Detect which cell encompasses the target text, then output its (X, Y) center coordinate. 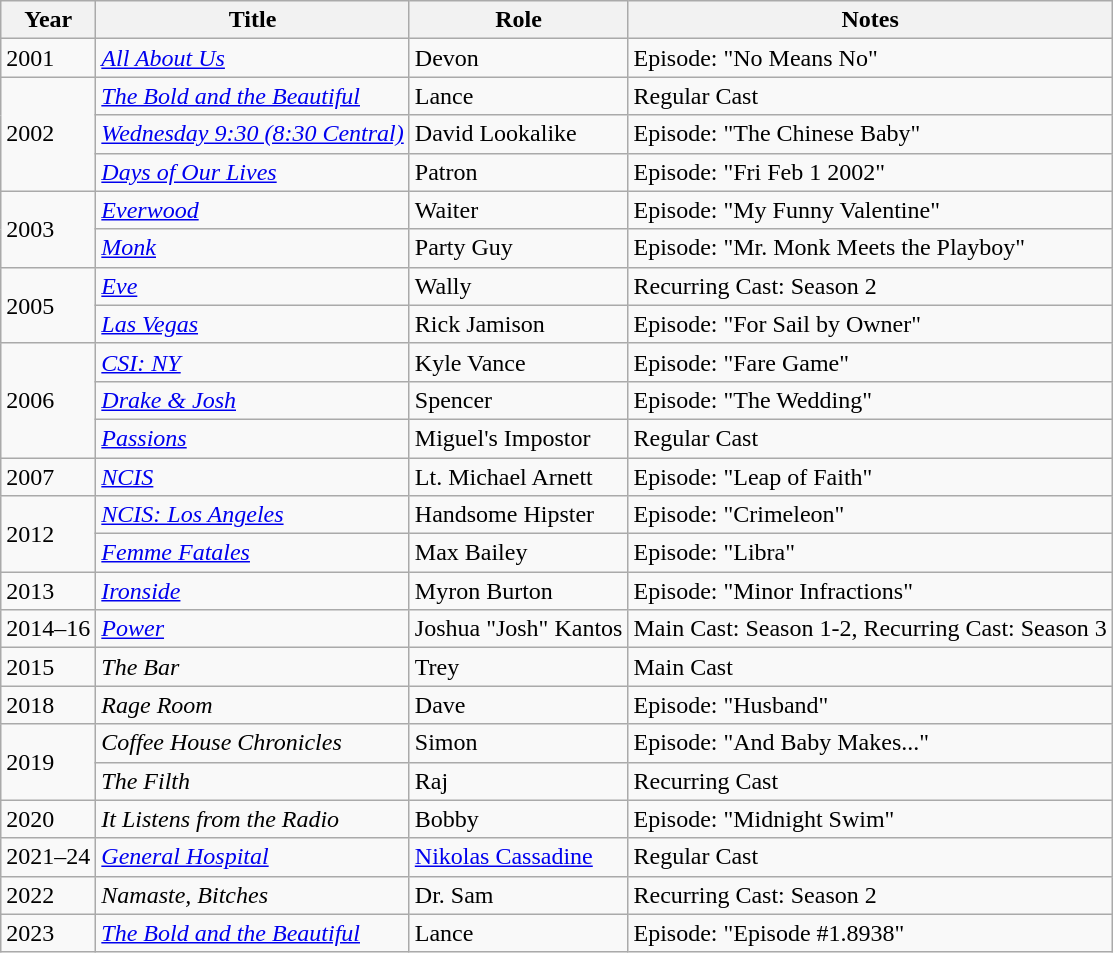
Recurring Cast (870, 781)
Year (48, 20)
Ironside (252, 591)
Episode: "Minor Infractions" (870, 591)
Main Cast: Season 1-2, Recurring Cast: Season 3 (870, 629)
Episode: "Leap of Faith" (870, 477)
Episode: "The Chinese Baby" (870, 134)
Days of Our Lives (252, 172)
Kyle Vance (518, 362)
2022 (48, 895)
Trey (518, 667)
Episode: "The Wedding" (870, 400)
Myron Burton (518, 591)
Coffee House Chronicles (252, 743)
Rage Room (252, 705)
It Listens from the Radio (252, 819)
CSI: NY (252, 362)
Rick Jamison (518, 324)
Episode: "Episode #1.8938" (870, 933)
Dr. Sam (518, 895)
Lt. Michael Arnett (518, 477)
2023 (48, 933)
Party Guy (518, 248)
2015 (48, 667)
All About Us (252, 58)
Episode: "No Means No" (870, 58)
Max Bailey (518, 553)
Simon (518, 743)
Miguel's Impostor (518, 438)
David Lookalike (518, 134)
2013 (48, 591)
Episode: "Husband" (870, 705)
Raj (518, 781)
Role (518, 20)
2020 (48, 819)
2002 (48, 134)
2007 (48, 477)
Drake & Josh (252, 400)
2003 (48, 229)
General Hospital (252, 857)
Main Cast (870, 667)
Patron (518, 172)
Episode: "Libra" (870, 553)
2021–24 (48, 857)
Episode: "Fri Feb 1 2002" (870, 172)
Episode: "My Funny Valentine" (870, 210)
Episode: "Fare Game" (870, 362)
2005 (48, 305)
Waiter (518, 210)
Wednesday 9:30 (8:30 Central) (252, 134)
Bobby (518, 819)
Title (252, 20)
Nikolas Cassadine (518, 857)
Spencer (518, 400)
Notes (870, 20)
Episode: "For Sail by Owner" (870, 324)
2012 (48, 534)
Episode: "Crimeleon" (870, 515)
2006 (48, 400)
Namaste, Bitches (252, 895)
Wally (518, 286)
Eve (252, 286)
Joshua "Josh" Kantos (518, 629)
NCIS: Los Angeles (252, 515)
2001 (48, 58)
Dave (518, 705)
Devon (518, 58)
Episode: "And Baby Makes..." (870, 743)
Handsome Hipster (518, 515)
NCIS (252, 477)
2018 (48, 705)
Episode: "Midnight Swim" (870, 819)
Monk (252, 248)
The Bar (252, 667)
Episode: "Mr. Monk Meets the Playboy" (870, 248)
2014–16 (48, 629)
Everwood (252, 210)
Power (252, 629)
Passions (252, 438)
2019 (48, 762)
Femme Fatales (252, 553)
Las Vegas (252, 324)
The Filth (252, 781)
